Locate the cell with the specified text and output its (X, Y) center coordinate. 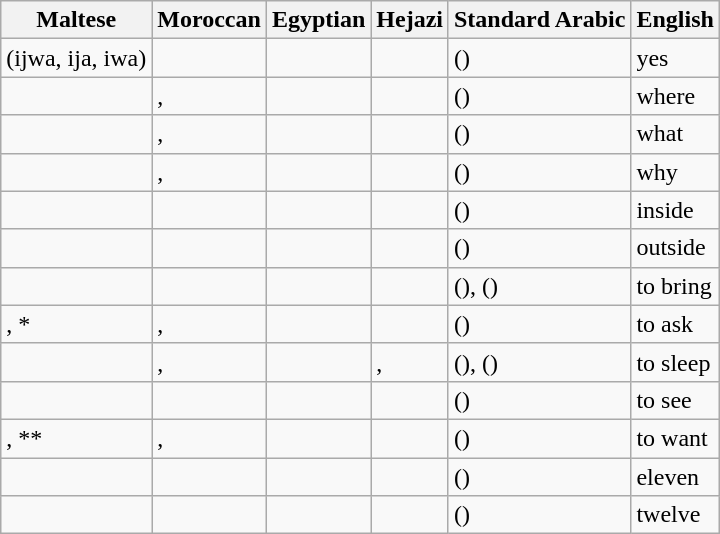
why (675, 172)
English (675, 20)
outside (675, 248)
, * (76, 324)
to bring (675, 286)
Standard Arabic (539, 20)
Hejazi (410, 20)
Egyptian (318, 20)
to ask (675, 324)
what (675, 134)
eleven (675, 477)
Maltese (76, 20)
to want (675, 438)
, ** (76, 438)
Moroccan (210, 20)
twelve (675, 515)
where (675, 96)
to see (675, 400)
(ijwa, ija, iwa) (76, 58)
yes (675, 58)
inside (675, 210)
to sleep (675, 362)
